Pinpoint the cell where the given text exists, returning its [x, y] midpoint coordinate. 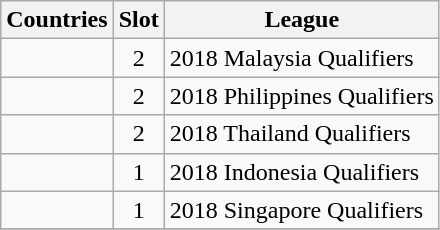
Slot [138, 20]
Countries [57, 20]
2018 Indonesia Qualifiers [302, 172]
League [302, 20]
2018 Philippines Qualifiers [302, 96]
2018 Thailand Qualifiers [302, 134]
2018 Singapore Qualifiers [302, 210]
2018 Malaysia Qualifiers [302, 58]
